For the text-containing cell, return its midpoint in [X, Y] coordinate format. 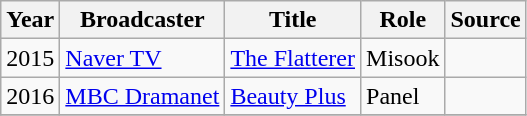
Beauty Plus [293, 96]
MBC Dramanet [142, 96]
The Flatterer [293, 58]
Broadcaster [142, 20]
Panel [403, 96]
Naver TV [142, 58]
Source [486, 20]
2015 [30, 58]
Title [293, 20]
Misook [403, 58]
Year [30, 20]
2016 [30, 96]
Role [403, 20]
